Scan for the cell matching the given text and deliver its [X, Y] coordinate at center. 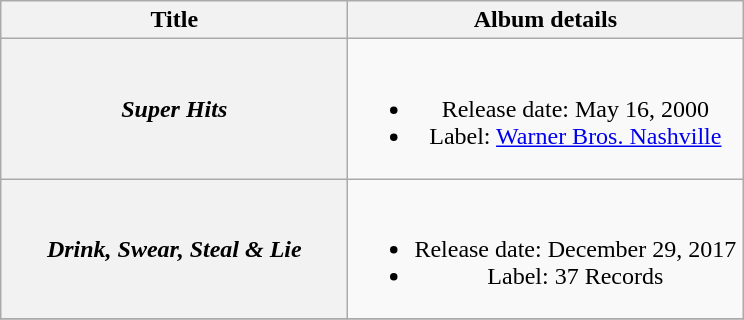
Super Hits [174, 109]
Release date: December 29, 2017Label: 37 Records [546, 249]
Title [174, 20]
Drink, Swear, Steal & Lie [174, 249]
Release date: May 16, 2000Label: Warner Bros. Nashville [546, 109]
Album details [546, 20]
